Detect which cell encompasses the target text, then output its (x, y) center coordinate. 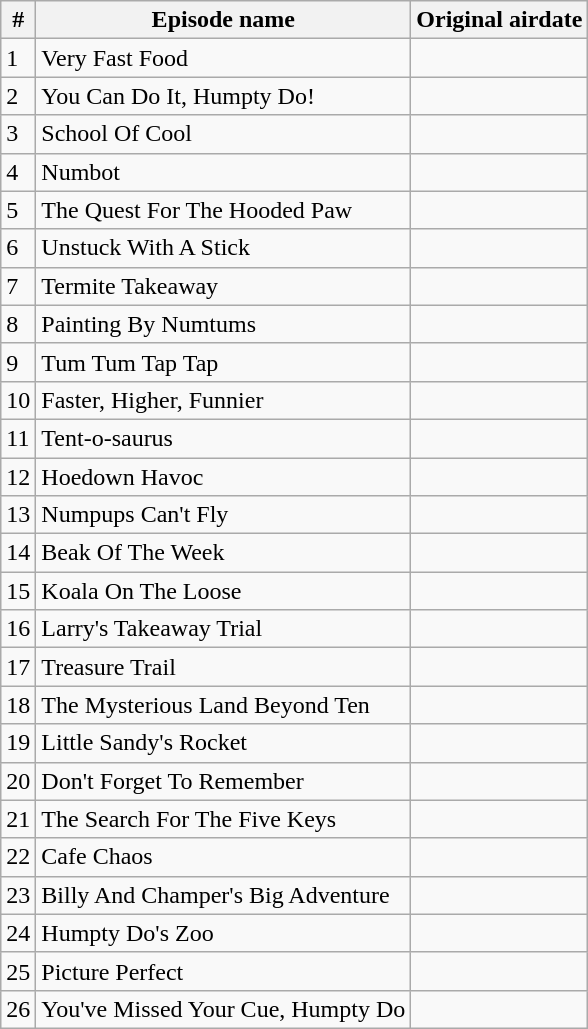
24 (18, 933)
10 (18, 400)
7 (18, 286)
18 (18, 705)
Painting By Numtums (224, 324)
Episode name (224, 20)
The Quest For The Hooded Paw (224, 210)
Koala On The Loose (224, 591)
5 (18, 210)
20 (18, 781)
23 (18, 895)
# (18, 20)
13 (18, 515)
15 (18, 591)
School Of Cool (224, 134)
The Search For The Five Keys (224, 819)
26 (18, 1009)
19 (18, 743)
Very Fast Food (224, 58)
12 (18, 477)
6 (18, 248)
21 (18, 819)
Larry's Takeaway Trial (224, 629)
Humpty Do's Zoo (224, 933)
16 (18, 629)
Numbot (224, 172)
The Mysterious Land Beyond Ten (224, 705)
22 (18, 857)
Tum Tum Tap Tap (224, 362)
25 (18, 971)
17 (18, 667)
Unstuck With A Stick (224, 248)
11 (18, 438)
Treasure Trail (224, 667)
Cafe Chaos (224, 857)
Picture Perfect (224, 971)
You've Missed Your Cue, Humpty Do (224, 1009)
4 (18, 172)
3 (18, 134)
Original airdate (500, 20)
Don't Forget To Remember (224, 781)
Tent-o-saurus (224, 438)
You Can Do It, Humpty Do! (224, 96)
9 (18, 362)
8 (18, 324)
Little Sandy's Rocket (224, 743)
Termite Takeaway (224, 286)
Billy And Champer's Big Adventure (224, 895)
Faster, Higher, Funnier (224, 400)
Beak Of The Week (224, 553)
Hoedown Havoc (224, 477)
14 (18, 553)
Numpups Can't Fly (224, 515)
1 (18, 58)
2 (18, 96)
